Scan for the cell matching the given text and deliver its (X, Y) coordinate at center. 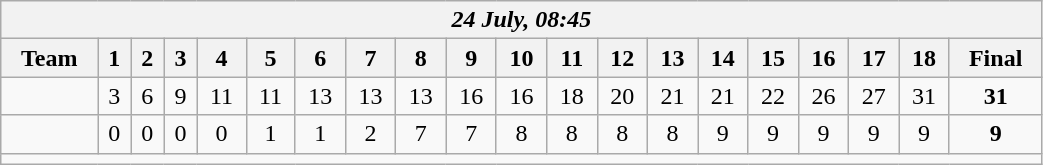
20 (622, 96)
15 (773, 58)
12 (622, 58)
Final (996, 58)
27 (874, 96)
Team (50, 58)
10 (521, 58)
17 (874, 58)
24 July, 08:45 (522, 20)
14 (723, 58)
22 (773, 96)
26 (823, 96)
5 (270, 58)
4 (222, 58)
